For the text-containing cell, return its midpoint in (x, y) coordinate format. 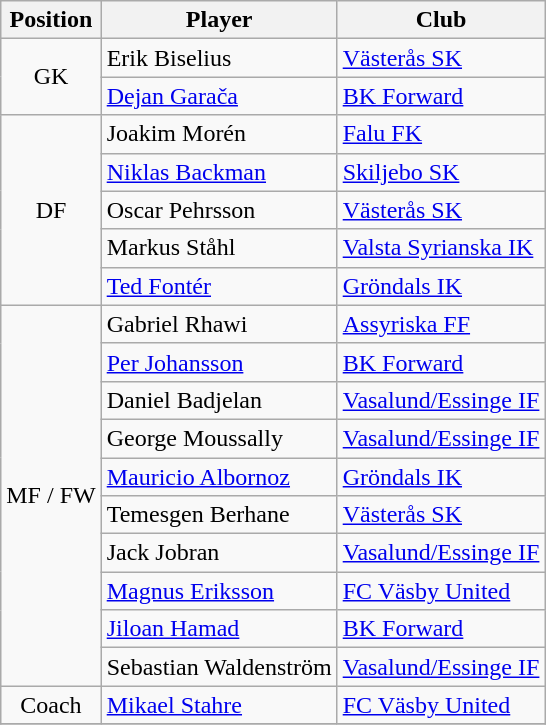
DF (51, 210)
Ted Fontér (219, 286)
Daniel Badjelan (219, 400)
Coach (51, 705)
Niklas Backman (219, 172)
Jiloan Hamad (219, 629)
GK (51, 77)
Joakim Morén (219, 134)
Oscar Pehrsson (219, 210)
Falu FK (441, 134)
Temesgen Berhane (219, 515)
Mikael Stahre (219, 705)
MF / FW (51, 496)
Valsta Syrianska IK (441, 248)
Dejan Garača (219, 96)
Sebastian Waldenström (219, 667)
Player (219, 20)
Markus Ståhl (219, 248)
Mauricio Albornoz (219, 477)
Jack Jobran (219, 553)
Gabriel Rhawi (219, 324)
Assyriska FF (441, 324)
Club (441, 20)
George Moussally (219, 438)
Magnus Eriksson (219, 591)
Erik Biselius (219, 58)
Per Johansson (219, 362)
Position (51, 20)
Skiljebo SK (441, 172)
